Return the [X, Y] coordinate for the center point of the cell that contains the specified text.  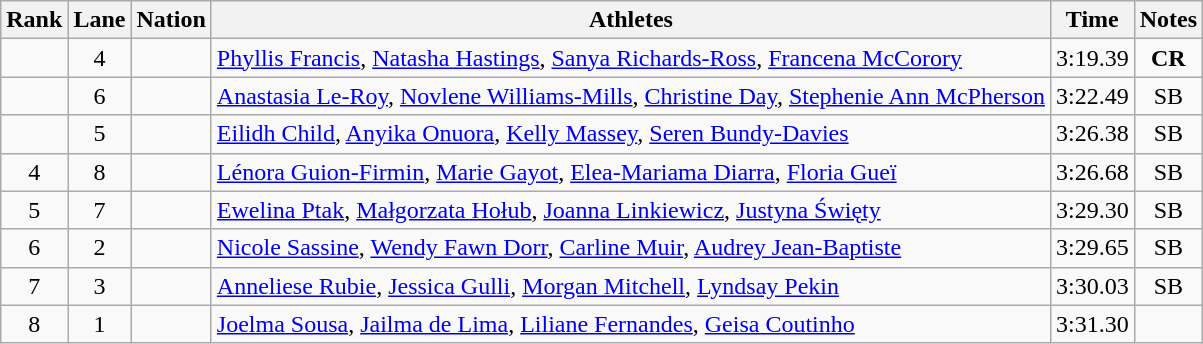
1 [100, 324]
3:19.39 [1092, 58]
Ewelina Ptak, Małgorzata Hołub, Joanna Linkiewicz, Justyna Święty [630, 210]
Anastasia Le-Roy, Novlene Williams-Mills, Christine Day, Stephenie Ann McPherson [630, 96]
CR [1168, 58]
3:29.30 [1092, 210]
Notes [1168, 20]
Eilidh Child, Anyika Onuora, Kelly Massey, Seren Bundy-Davies [630, 134]
Time [1092, 20]
Athletes [630, 20]
Nation [171, 20]
3:22.49 [1092, 96]
3:26.38 [1092, 134]
Joelma Sousa, Jailma de Lima, Liliane Fernandes, Geisa Coutinho [630, 324]
2 [100, 248]
3:31.30 [1092, 324]
3:30.03 [1092, 286]
Lénora Guion-Firmin, Marie Gayot, Elea-Mariama Diarra, Floria Gueï [630, 172]
Anneliese Rubie, Jessica Gulli, Morgan Mitchell, Lyndsay Pekin [630, 286]
Nicole Sassine, Wendy Fawn Dorr, Carline Muir, Audrey Jean-Baptiste [630, 248]
3 [100, 286]
3:29.65 [1092, 248]
Lane [100, 20]
3:26.68 [1092, 172]
Rank [34, 20]
Phyllis Francis, Natasha Hastings, Sanya Richards-Ross, Francena McCorory [630, 58]
